Detect which cell encompasses the target text, then output its [X, Y] center coordinate. 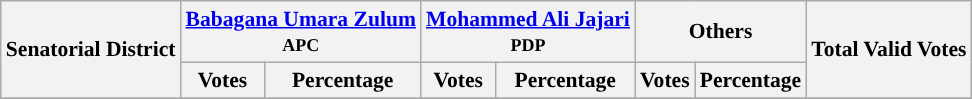
Senatorial District [91, 50]
Babagana Umara ZulumAPC [301, 32]
Total Valid Votes [888, 50]
Mohammed Ali JajariPDP [528, 32]
Others [720, 32]
